Locate the cell with the specified text and output its [X, Y] center coordinate. 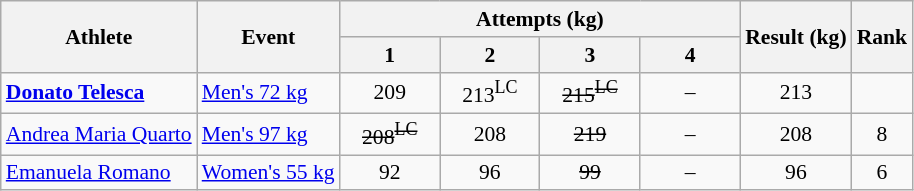
213LC [490, 92]
4 [690, 55]
Emanuela Romano [99, 173]
Result (kg) [796, 36]
Donato Telesca [99, 92]
8 [882, 134]
208LC [390, 134]
209 [390, 92]
2 [490, 55]
6 [882, 173]
3 [590, 55]
1 [390, 55]
Attempts (kg) [540, 19]
Athlete [99, 36]
Women's 55 kg [268, 173]
Andrea Maria Quarto [99, 134]
Men's 72 kg [268, 92]
99 [590, 173]
219 [590, 134]
Event [268, 36]
215LC [590, 92]
Men's 97 kg [268, 134]
92 [390, 173]
Rank [882, 36]
213 [796, 92]
